Find where the given text appears and provide that cell's center as [X, Y] coordinate. 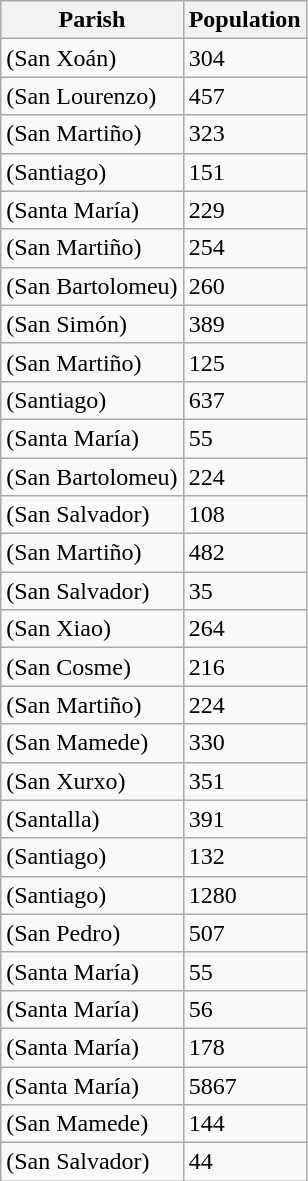
132 [244, 857]
Parish [92, 20]
Population [244, 20]
304 [244, 58]
264 [244, 629]
35 [244, 591]
330 [244, 743]
144 [244, 1124]
389 [244, 324]
260 [244, 286]
507 [244, 933]
(San Xiao) [92, 629]
108 [244, 515]
44 [244, 1162]
5867 [244, 1085]
56 [244, 1009]
(San Simón) [92, 324]
229 [244, 210]
(Santalla) [92, 819]
(San Pedro) [92, 933]
391 [244, 819]
125 [244, 362]
(San Lourenzo) [92, 96]
482 [244, 553]
323 [244, 134]
178 [244, 1047]
(San Xoán) [92, 58]
1280 [244, 895]
254 [244, 248]
(San Cosme) [92, 667]
637 [244, 400]
(San Xurxo) [92, 781]
151 [244, 172]
457 [244, 96]
351 [244, 781]
216 [244, 667]
